Return the [x, y] coordinate for the center point of the cell that contains the specified text.  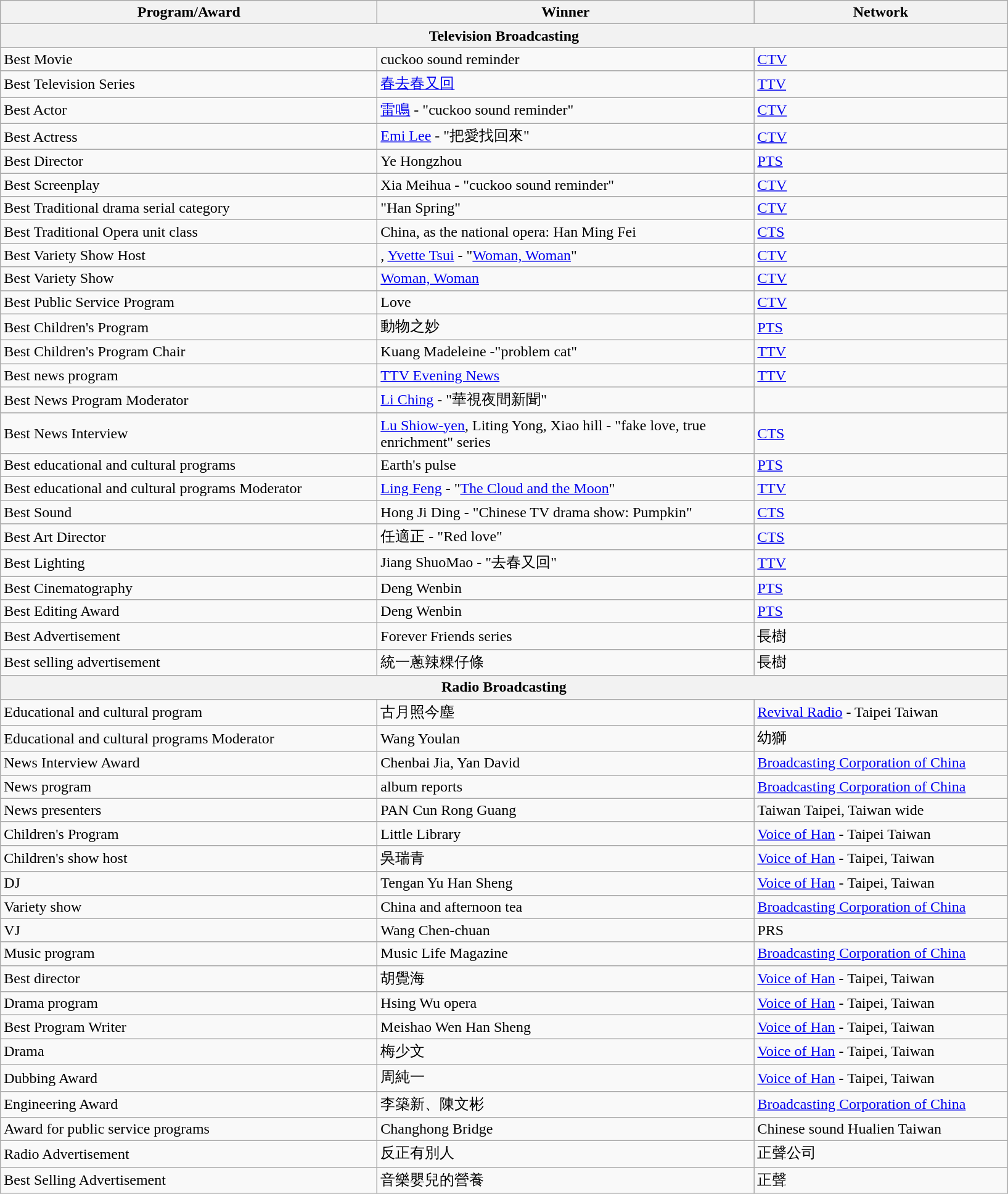
Best selling advertisement [189, 662]
China and afternoon tea [566, 907]
Best educational and cultural programs [189, 465]
正聲公司 [880, 1154]
Variety show [189, 907]
Children's Program [189, 833]
Kuang Madeleine -"problem cat" [566, 352]
Best Children's Program [189, 327]
PAN Cun Rong Guang [566, 810]
Little Library [566, 833]
Drama [189, 1052]
Forever Friends series [566, 636]
Educational and cultural programs Moderator [189, 738]
Best Director [189, 162]
Taiwan Taipei, Taiwan wide [880, 810]
PRS [880, 930]
Best Public Service Program [189, 302]
Li Ching - "華視夜間新聞" [566, 401]
VJ [189, 930]
Best Editing Award [189, 611]
Earth's pulse [566, 465]
TTV Evening News [566, 375]
Award for public service programs [189, 1129]
News program [189, 787]
Music Life Magazine [566, 954]
任適正 - "Red love" [566, 538]
Hong Ji Ding - "Chinese TV drama show: Pumpkin" [566, 512]
Best Advertisement [189, 636]
古月照今塵 [566, 713]
Best Traditional Opera unit class [189, 232]
周純一 [566, 1077]
Best Actor [189, 111]
Voice of Han - Taipei Taiwan [880, 833]
Changhong Bridge [566, 1129]
, Yvette Tsui - "Woman, Woman" [566, 255]
Meishao Wen Han Sheng [566, 1027]
春去春又回 [566, 84]
幼獅 [880, 738]
胡覺海 [566, 979]
Lu Shiow-yen, Liting Yong, Xiao hill - "fake love, true enrichment" series [566, 433]
Best news program [189, 375]
Best Traditional drama serial category [189, 208]
Best Art Director [189, 538]
梅少文 [566, 1052]
Best Variety Show [189, 279]
Best Lighting [189, 563]
Ye Hongzhou [566, 162]
Music program [189, 954]
吳瑞青 [566, 858]
News presenters [189, 810]
Xia Meihua - "cuckoo sound reminder" [566, 185]
Network [880, 12]
Chinese sound Hualien Taiwan [880, 1129]
動物之妙 [566, 327]
Best News Interview [189, 433]
Tengan Yu Han Sheng [566, 883]
Engineering Award [189, 1105]
Chenbai Jia, Yan David [566, 763]
Hsing Wu opera [566, 1004]
Jiang ShuoMao - "去春又回" [566, 563]
Best director [189, 979]
cuckoo sound reminder [566, 59]
Love [566, 302]
DJ [189, 883]
Best Television Series [189, 84]
雷鳴 - "cuckoo sound reminder" [566, 111]
Ling Feng - "The Cloud and the Moon" [566, 488]
Best Children's Program Chair [189, 352]
Television Broadcasting [504, 36]
Emi Lee - "把愛找回來" [566, 137]
Best News Program Moderator [189, 401]
李築新、陳文彬 [566, 1105]
"Han Spring" [566, 208]
Best Variety Show Host [189, 255]
Best Movie [189, 59]
Drama program [189, 1004]
China, as the national opera: Han Ming Fei [566, 232]
統一蔥辣粿仔條 [566, 662]
音樂嬰兒的營養 [566, 1180]
Best Selling Advertisement [189, 1180]
Children's show host [189, 858]
Best Actress [189, 137]
Wang Chen-chuan [566, 930]
Revival Radio - Taipei Taiwan [880, 713]
Best Sound [189, 512]
Educational and cultural program [189, 713]
Dubbing Award [189, 1077]
News Interview Award [189, 763]
正聲 [880, 1180]
Best Cinematography [189, 588]
Best Screenplay [189, 185]
album reports [566, 787]
Winner [566, 12]
Program/Award [189, 12]
Wang Youlan [566, 738]
Radio Broadcasting [504, 687]
反正有別人 [566, 1154]
Best educational and cultural programs Moderator [189, 488]
Best Program Writer [189, 1027]
Woman, Woman [566, 279]
Radio Advertisement [189, 1154]
